Output the (X, Y) coordinate of the center of the cell containing the given text.  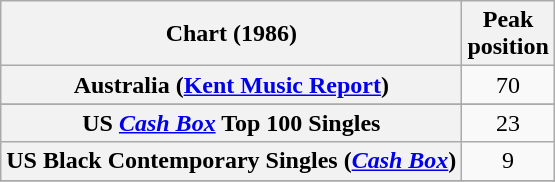
70 (508, 85)
Chart (1986) (232, 34)
Peakposition (508, 34)
Australia (Kent Music Report) (232, 85)
US Black Contemporary Singles (Cash Box) (232, 161)
9 (508, 161)
23 (508, 123)
US Cash Box Top 100 Singles (232, 123)
